Capture the cell that displays the provided text and extract its (X, Y) central coordinate. 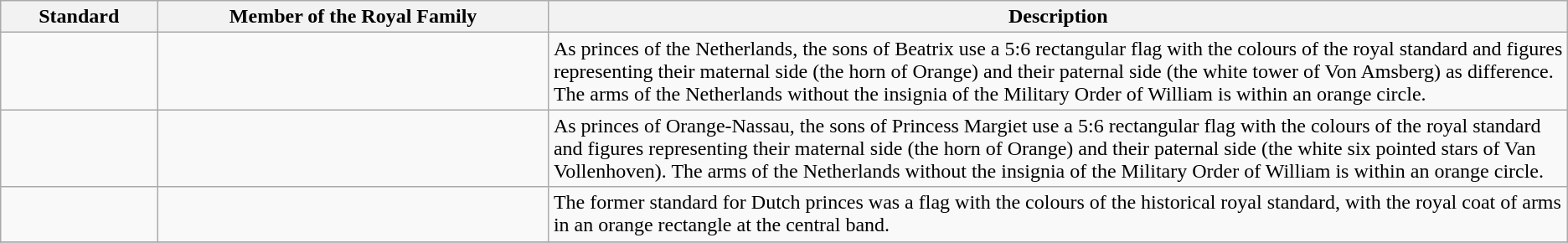
Member of the Royal Family (353, 17)
Description (1058, 17)
Standard (79, 17)
